Identify which cell holds the provided text, then report its (X, Y) central coordinate. 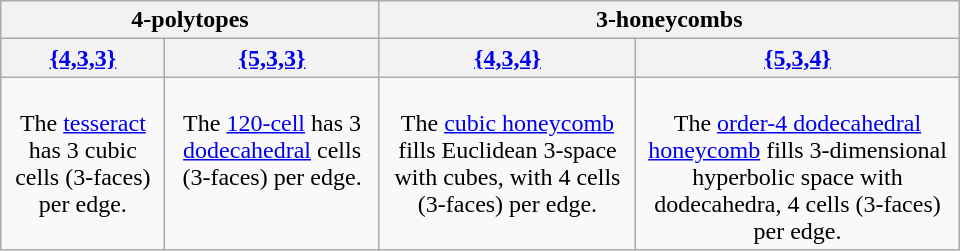
The tesseract has 3 cubic cells (3-faces) per edge. (83, 164)
3-honeycombs (669, 20)
4-polytopes (190, 20)
The 120-cell has 3 dodecahedral cells (3-faces) per edge. (272, 164)
{5,3,4} (798, 58)
The cubic honeycomb fills Euclidean 3-space with cubes, with 4 cells (3-faces) per edge. (508, 164)
The order-4 dodecahedral honeycomb fills 3-dimensional hyperbolic space with dodecahedra, 4 cells (3-faces) per edge. (798, 164)
{4,3,4} (508, 58)
{5,3,3} (272, 58)
{4,3,3} (83, 58)
